Output the (x, y) coordinate of the center of the cell containing the given text.  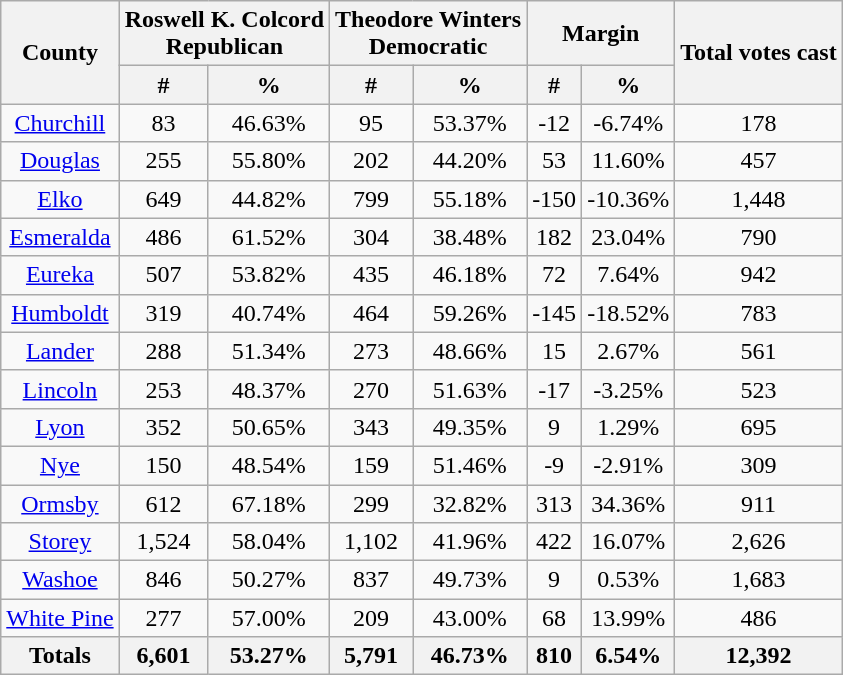
422 (554, 542)
6,601 (164, 656)
34.36% (628, 503)
40.74% (269, 313)
288 (164, 351)
Lander (60, 351)
159 (372, 465)
270 (372, 389)
-17 (554, 389)
783 (759, 313)
178 (759, 123)
48.54% (269, 465)
-6.74% (628, 123)
51.63% (470, 389)
523 (759, 389)
846 (164, 580)
2,626 (759, 542)
51.34% (269, 351)
44.20% (470, 161)
209 (372, 618)
Elko (60, 199)
57.00% (269, 618)
59.26% (470, 313)
-10.36% (628, 199)
343 (372, 427)
790 (759, 237)
11.60% (628, 161)
1,524 (164, 542)
2.67% (628, 351)
Lincoln (60, 389)
Totals (60, 656)
695 (759, 427)
457 (759, 161)
810 (554, 656)
150 (164, 465)
Theodore WintersDemocratic (428, 34)
1,683 (759, 580)
942 (759, 275)
Roswell K. ColcordRepublican (224, 34)
50.65% (269, 427)
49.35% (470, 427)
Ormsby (60, 503)
273 (372, 351)
46.63% (269, 123)
50.27% (269, 580)
Esmeralda (60, 237)
0.53% (628, 580)
182 (554, 237)
44.82% (269, 199)
-145 (554, 313)
299 (372, 503)
1,448 (759, 199)
837 (372, 580)
Total votes cast (759, 52)
49.73% (470, 580)
7.64% (628, 275)
6.54% (628, 656)
12,392 (759, 656)
911 (759, 503)
799 (372, 199)
649 (164, 199)
County (60, 52)
72 (554, 275)
68 (554, 618)
435 (372, 275)
32.82% (470, 503)
612 (164, 503)
55.18% (470, 199)
-12 (554, 123)
319 (164, 313)
51.46% (470, 465)
13.99% (628, 618)
23.04% (628, 237)
-9 (554, 465)
-150 (554, 199)
277 (164, 618)
95 (372, 123)
313 (554, 503)
48.37% (269, 389)
White Pine (60, 618)
15 (554, 351)
46.18% (470, 275)
Storey (60, 542)
309 (759, 465)
46.73% (470, 656)
304 (372, 237)
-18.52% (628, 313)
202 (372, 161)
53.27% (269, 656)
Eureka (60, 275)
1,102 (372, 542)
Douglas (60, 161)
48.66% (470, 351)
-2.91% (628, 465)
352 (164, 427)
Lyon (60, 427)
Churchill (60, 123)
507 (164, 275)
Nye (60, 465)
43.00% (470, 618)
53.37% (470, 123)
Washoe (60, 580)
61.52% (269, 237)
67.18% (269, 503)
58.04% (269, 542)
53 (554, 161)
1.29% (628, 427)
-3.25% (628, 389)
41.96% (470, 542)
561 (759, 351)
83 (164, 123)
38.48% (470, 237)
464 (372, 313)
55.80% (269, 161)
53.82% (269, 275)
Humboldt (60, 313)
5,791 (372, 656)
253 (164, 389)
255 (164, 161)
16.07% (628, 542)
Margin (601, 34)
